Determine the [X, Y] coordinate at the center of the cell enclosing the given text.  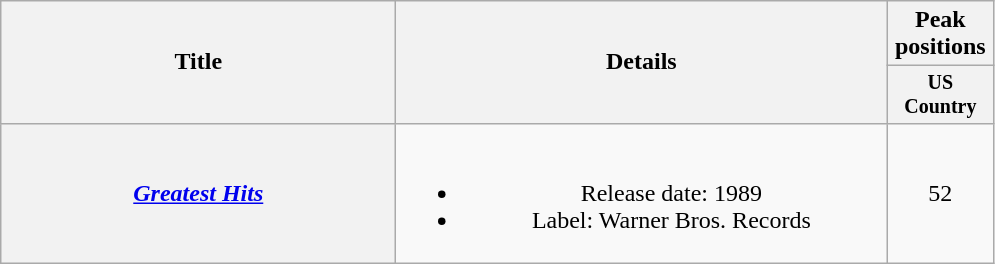
Greatest Hits [198, 193]
Release date: 1989Label: Warner Bros. Records [642, 193]
Peak positions [940, 34]
Details [642, 62]
US Country [940, 94]
Title [198, 62]
52 [940, 193]
